Determine the (x, y) coordinate at the center of the cell enclosing the given text.  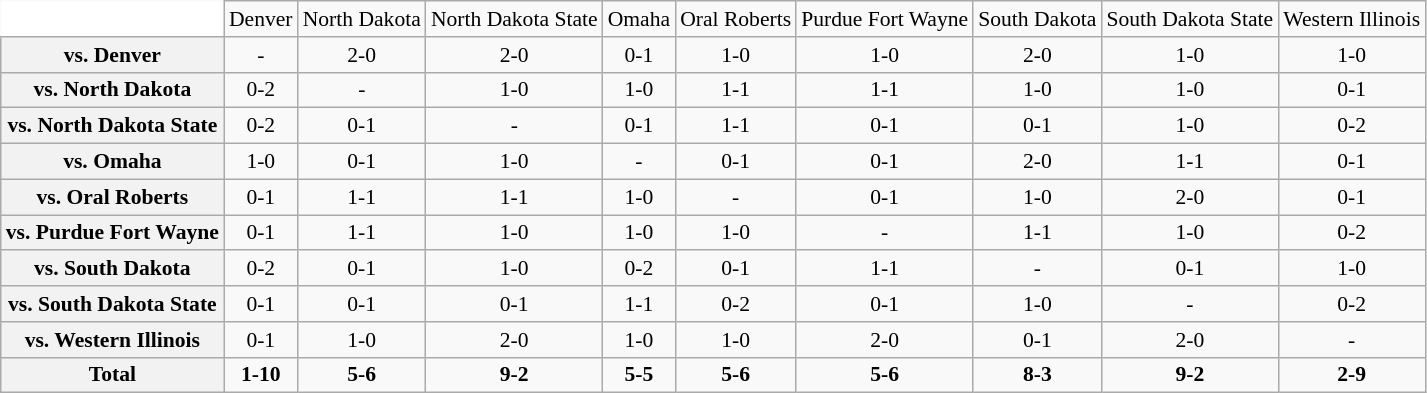
vs. South Dakota (112, 269)
North Dakota State (514, 19)
vs. South Dakota State (112, 304)
vs. Denver (112, 55)
Omaha (639, 19)
South Dakota State (1190, 19)
8-3 (1037, 375)
1-10 (261, 375)
vs. Western Illinois (112, 340)
vs. North Dakota (112, 90)
vs. Omaha (112, 162)
Purdue Fort Wayne (884, 19)
South Dakota (1037, 19)
Western Illinois (1352, 19)
vs. Oral Roberts (112, 197)
2-9 (1352, 375)
Oral Roberts (736, 19)
5-5 (639, 375)
Total (112, 375)
Denver (261, 19)
vs. Purdue Fort Wayne (112, 233)
vs. North Dakota State (112, 126)
North Dakota (362, 19)
